Search for the cell housing the specified text and yield its [x, y] center coordinate. 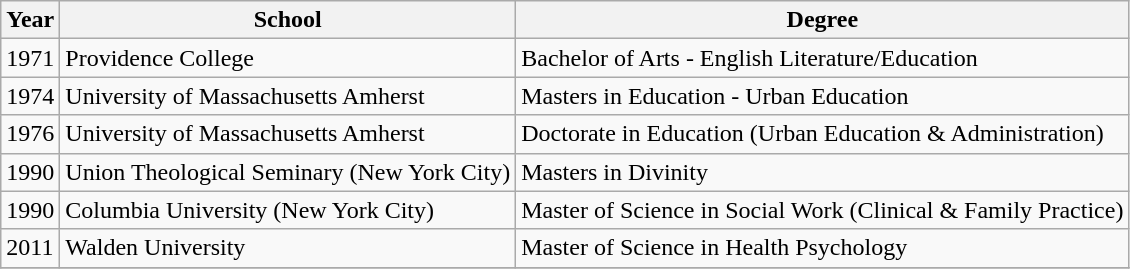
Year [30, 20]
Degree [822, 20]
Providence College [288, 58]
Union Theological Seminary (New York City) [288, 172]
Master of Science in Social Work (Clinical & Family Practice) [822, 210]
1971 [30, 58]
1976 [30, 134]
1974 [30, 96]
Masters in Education - Urban Education [822, 96]
Doctorate in Education (Urban Education & Administration) [822, 134]
Walden University [288, 248]
Master of Science in Health Psychology [822, 248]
Columbia University (New York City) [288, 210]
School [288, 20]
Masters in Divinity [822, 172]
2011 [30, 248]
Bachelor of Arts - English Literature/Education [822, 58]
